Capture the cell that displays the provided text and extract its (x, y) central coordinate. 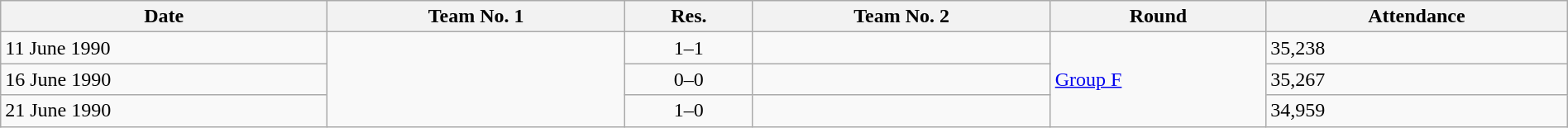
Date (164, 17)
11 June 1990 (164, 48)
1–0 (689, 111)
Team No. 1 (476, 17)
Attendance (1417, 17)
1–1 (689, 48)
Team No. 2 (901, 17)
21 June 1990 (164, 111)
0–0 (689, 79)
34,959 (1417, 111)
Res. (689, 17)
35,238 (1417, 48)
Group F (1158, 79)
35,267 (1417, 79)
Round (1158, 17)
16 June 1990 (164, 79)
